Output the [X, Y] coordinate of the center of the cell containing the given text.  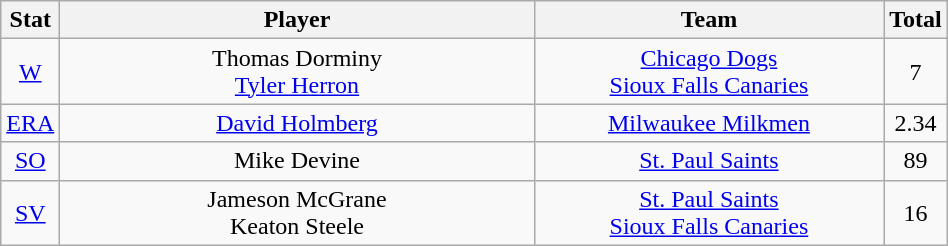
Player [297, 20]
St. Paul Saints [709, 161]
Milwaukee Milkmen [709, 123]
Thomas DorminyTyler Herron [297, 72]
David Holmberg [297, 123]
ERA [30, 123]
16 [916, 212]
Stat [30, 20]
7 [916, 72]
Jameson McGraneKeaton Steele [297, 212]
St. Paul SaintsSioux Falls Canaries [709, 212]
Team [709, 20]
Total [916, 20]
Mike Devine [297, 161]
W [30, 72]
2.34 [916, 123]
SO [30, 161]
89 [916, 161]
Chicago DogsSioux Falls Canaries [709, 72]
SV [30, 212]
